Search for the cell housing the specified text and yield its [x, y] center coordinate. 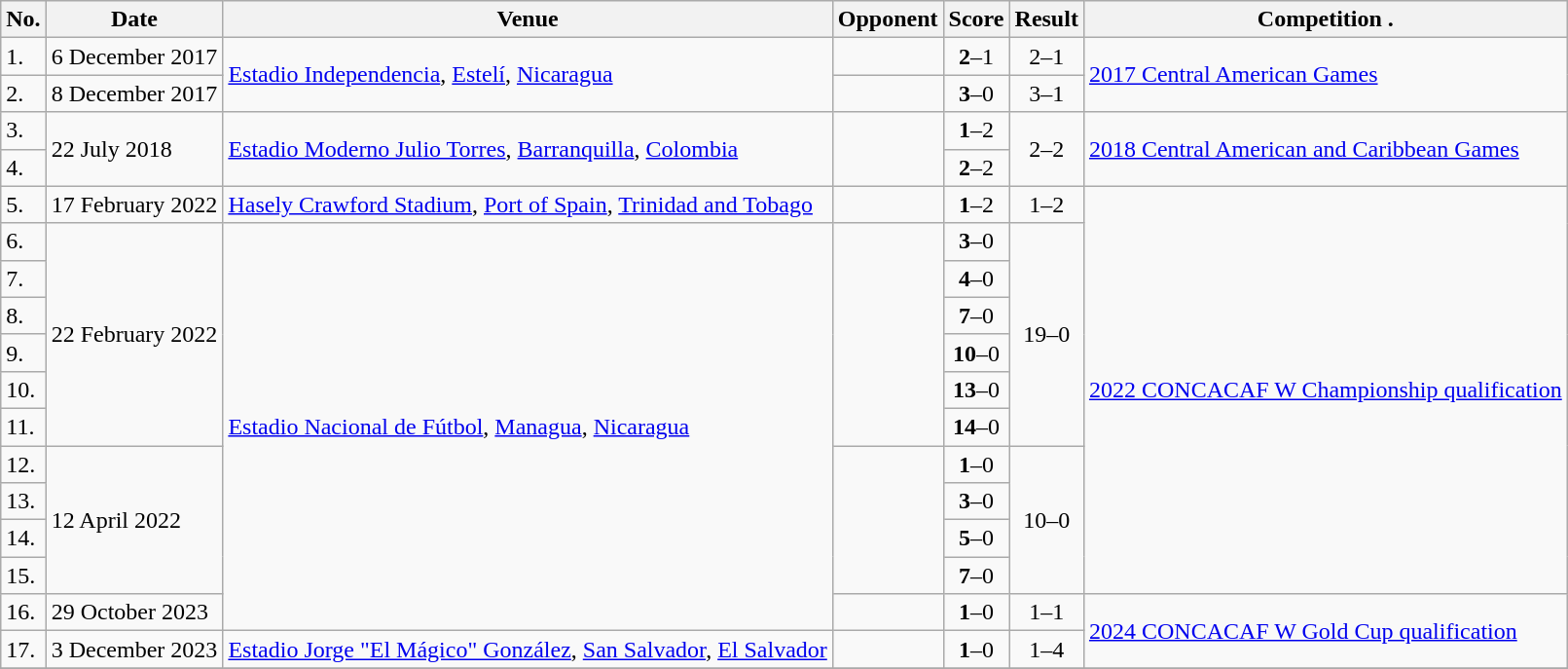
14. [23, 539]
7. [23, 279]
10. [23, 390]
Result [1046, 19]
5. [23, 204]
Date [134, 19]
4–0 [976, 279]
17. [23, 650]
8. [23, 316]
22 July 2018 [134, 149]
12. [23, 465]
No. [23, 19]
9. [23, 353]
16. [23, 613]
29 October 2023 [134, 613]
6 December 2017 [134, 56]
1. [23, 56]
5–0 [976, 539]
22 February 2022 [134, 334]
17 February 2022 [134, 204]
6. [23, 242]
8 December 2017 [134, 93]
2024 CONCACAF W Gold Cup qualification [1326, 631]
3 December 2023 [134, 650]
11. [23, 427]
Competition . [1326, 19]
13. [23, 502]
4. [23, 167]
Estadio Jorge "El Mágico" González, San Salvador, El Salvador [528, 650]
2018 Central American and Caribbean Games [1326, 149]
1–1 [1046, 613]
14–0 [976, 427]
Estadio Nacional de Fútbol, Managua, Nicaragua [528, 427]
15. [23, 576]
Opponent [888, 19]
2. [23, 93]
Venue [528, 19]
Score [976, 19]
2022 CONCACAF W Championship qualification [1326, 390]
Hasely Crawford Stadium, Port of Spain, Trinidad and Tobago [528, 204]
19–0 [1046, 334]
Estadio Moderno Julio Torres, Barranquilla, Colombia [528, 149]
3. [23, 130]
12 April 2022 [134, 520]
Estadio Independencia, Estelí, Nicaragua [528, 75]
3–1 [1046, 93]
2017 Central American Games [1326, 75]
1–4 [1046, 650]
13–0 [976, 390]
